Search for the cell housing the specified text and yield its [X, Y] center coordinate. 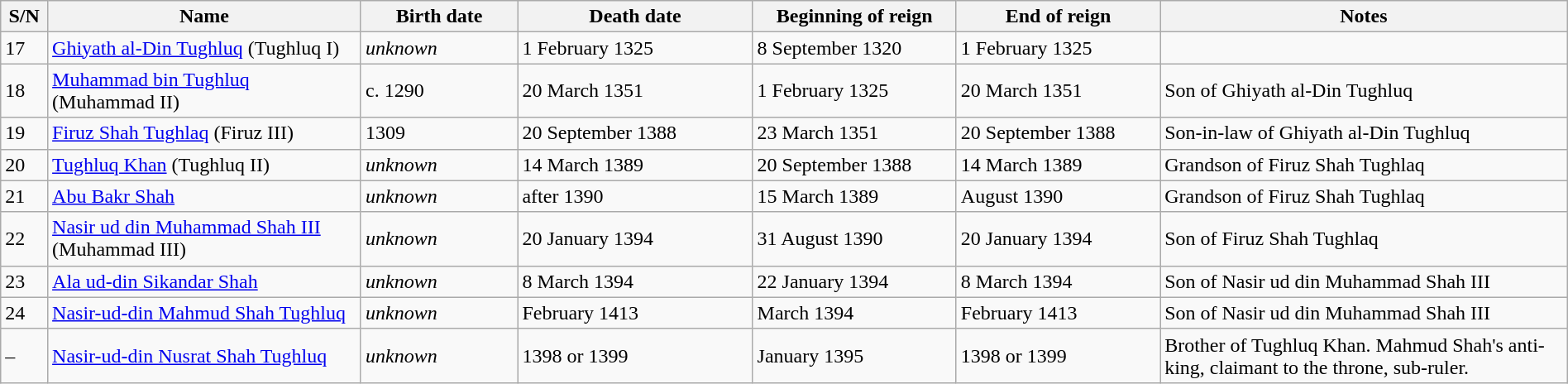
after 1390 [635, 196]
Firuz Shah Tughlaq (Firuz III) [205, 133]
Nasir-ud-din Mahmud Shah Tughluq [205, 313]
Nasir-ud-din Nusrat Shah Tughluq [205, 356]
22 January 1394 [854, 281]
Ala ud-din Sikandar Shah [205, 281]
End of reign [1058, 17]
January 1395 [854, 356]
Son of Firuz Shah Tughlaq [1365, 238]
23 [25, 281]
– [25, 356]
22 [25, 238]
24 [25, 313]
17 [25, 48]
Abu Bakr Shah [205, 196]
18 [25, 91]
Beginning of reign [854, 17]
15 March 1389 [854, 196]
March 1394 [854, 313]
Birth date [438, 17]
Brother of Tughluq Khan. Mahmud Shah's anti-king, claimant to the throne, sub-ruler. [1365, 356]
S/N [25, 17]
19 [25, 133]
21 [25, 196]
Ghiyath al-Din Tughluq (Tughluq I) [205, 48]
20 [25, 165]
c. 1290 [438, 91]
31 August 1390 [854, 238]
Notes [1365, 17]
8 September 1320 [854, 48]
August 1390 [1058, 196]
Name [205, 17]
1309 [438, 133]
Death date [635, 17]
Son-in-law of Ghiyath al-Din Tughluq [1365, 133]
Muhammad bin Tughluq (Muhammad II) [205, 91]
Nasir ud din Muhammad Shah III (Muhammad III) [205, 238]
Tughluq Khan (Tughluq II) [205, 165]
Son of Ghiyath al-Din Tughluq [1365, 91]
23 March 1351 [854, 133]
